Return the [x, y] coordinate for the center point of the cell that contains the specified text.  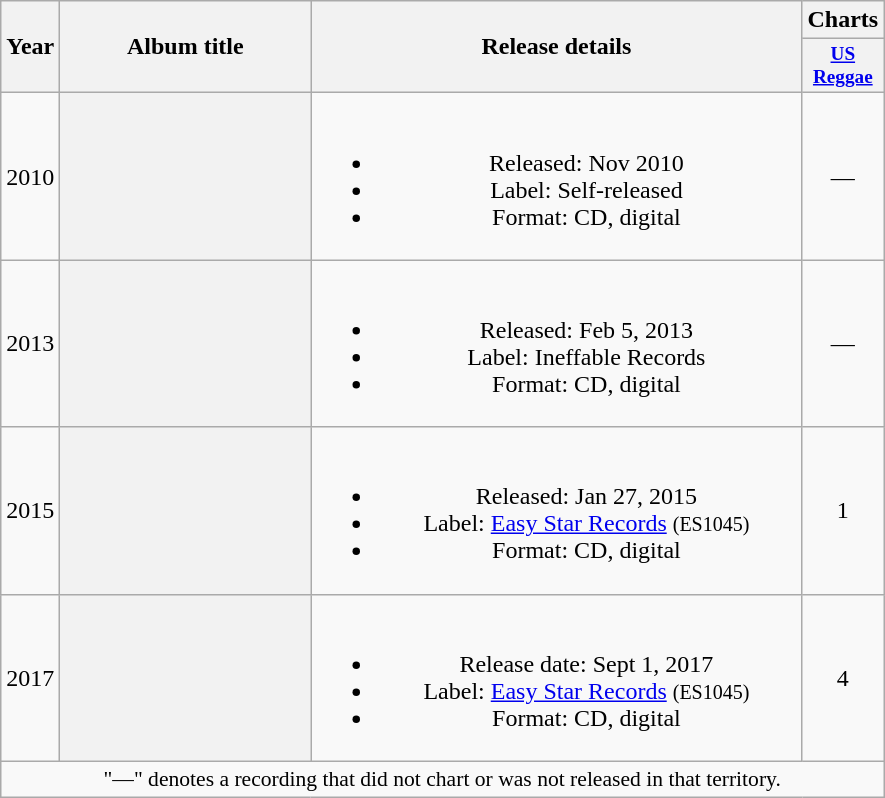
Year [30, 47]
Album title [186, 47]
2013 [30, 344]
2017 [30, 678]
Charts [843, 20]
Release date: Sept 1, 2017Label: Easy Star Records (ES1045)Format: CD, digital [556, 678]
4 [843, 678]
Released: Feb 5, 2013Label: Ineffable RecordsFormat: CD, digital [556, 344]
Released: Jan 27, 2015Label: Easy Star Records (ES1045)Format: CD, digital [556, 510]
2015 [30, 510]
Release details [556, 47]
"—" denotes a recording that did not chart or was not released in that territory. [442, 779]
1 [843, 510]
USReggae [843, 66]
2010 [30, 176]
Released: Nov 2010Label: Self-releasedFormat: CD, digital [556, 176]
